From the cell containing the given text, extract its center point as [x, y] coordinate. 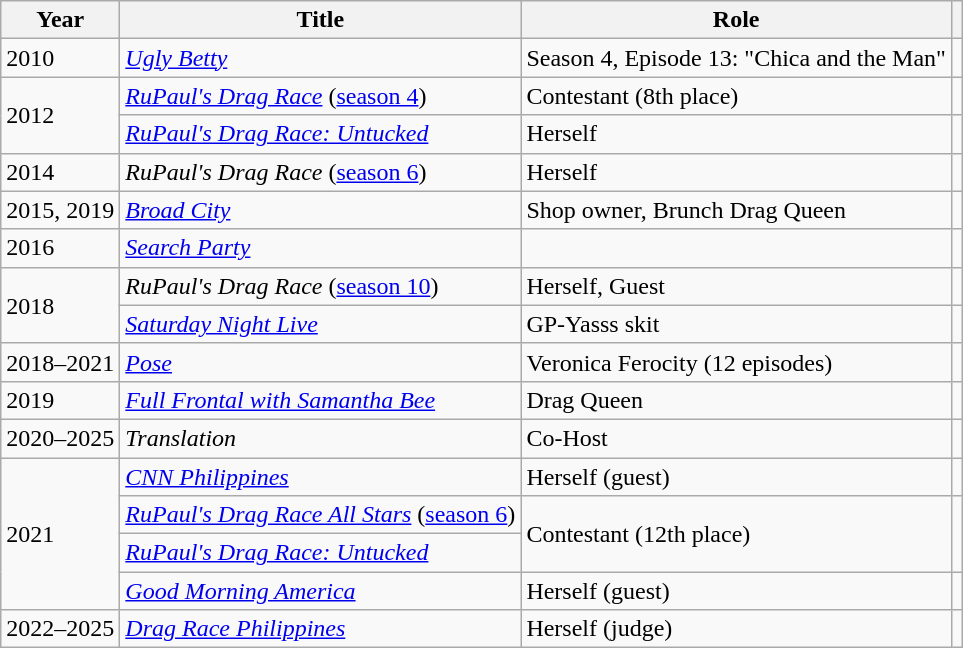
Season 4, Episode 13: "Chica and the Man" [736, 58]
2022–2025 [60, 629]
Veronica Ferocity (12 episodes) [736, 362]
2014 [60, 172]
Title [320, 20]
Drag Race Philippines [320, 629]
RuPaul's Drag Race All Stars (season 6) [320, 515]
Translation [320, 438]
Contestant (12th place) [736, 534]
Co-Host [736, 438]
Pose [320, 362]
2016 [60, 248]
Search Party [320, 248]
Contestant (8th place) [736, 96]
Shop owner, Brunch Drag Queen [736, 210]
2018–2021 [60, 362]
RuPaul's Drag Race (season 4) [320, 96]
Year [60, 20]
Saturday Night Live [320, 324]
2021 [60, 534]
Role [736, 20]
2012 [60, 115]
CNN Philippines [320, 477]
2020–2025 [60, 438]
GP-Yasss skit [736, 324]
Ugly Betty [320, 58]
Herself, Guest [736, 286]
Full Frontal with Samantha Bee [320, 400]
2018 [60, 305]
Broad City [320, 210]
Drag Queen [736, 400]
RuPaul's Drag Race (season 10) [320, 286]
Good Morning America [320, 591]
2015, 2019 [60, 210]
RuPaul's Drag Race (season 6) [320, 172]
Herself (judge) [736, 629]
2010 [60, 58]
2019 [60, 400]
